Extract the (X, Y) coordinate from the center of the cell holding the provided text.  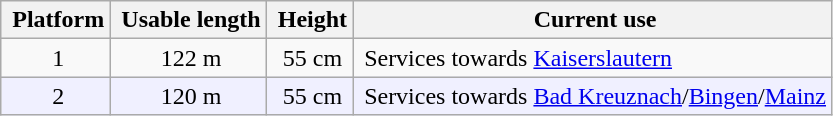
120 m (188, 96)
Platform (56, 20)
122 m (188, 58)
Current use (592, 20)
Usable length (188, 20)
Services towards Kaiserslautern (592, 58)
Height (309, 20)
1 (56, 58)
2 (56, 96)
Services towards Bad Kreuznach/Bingen/Mainz (592, 96)
